Scan for the cell matching the given text and deliver its [X, Y] coordinate at center. 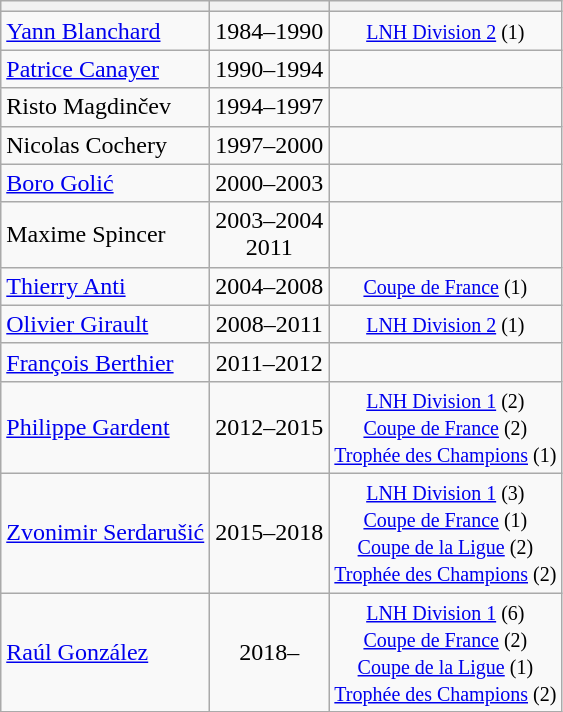
Patrice Canayer [106, 69]
LNH Division 1 (2)Coupe de France (2)Trophée des Champions (1) [446, 427]
Maxime Spincer [106, 234]
Yann Blanchard [106, 31]
Raúl González [106, 652]
2008–2011 [270, 324]
LNH Division 1 (6)Coupe de France (2)Coupe de la Ligue (1)Trophée des Champions (2) [446, 652]
2004–2008 [270, 286]
2015–2018 [270, 532]
2000–2003 [270, 183]
2012–2015 [270, 427]
Philippe Gardent [106, 427]
1984–1990 [270, 31]
Risto Magdinčev [106, 107]
Thierry Anti [106, 286]
1990–1994 [270, 69]
Zvonimir Serdarušić [106, 532]
1997–2000 [270, 145]
1994–1997 [270, 107]
2003–2004 2011 [270, 234]
Coupe de France (1) [446, 286]
Olivier Girault [106, 324]
Nicolas Cochery [106, 145]
Boro Golić [106, 183]
2018– [270, 652]
François Berthier [106, 362]
LNH Division 1 (3)Coupe de France (1)Coupe de la Ligue (2)Trophée des Champions (2) [446, 532]
2011–2012 [270, 362]
